Find where the given text appears and provide that cell's center as (x, y) coordinate. 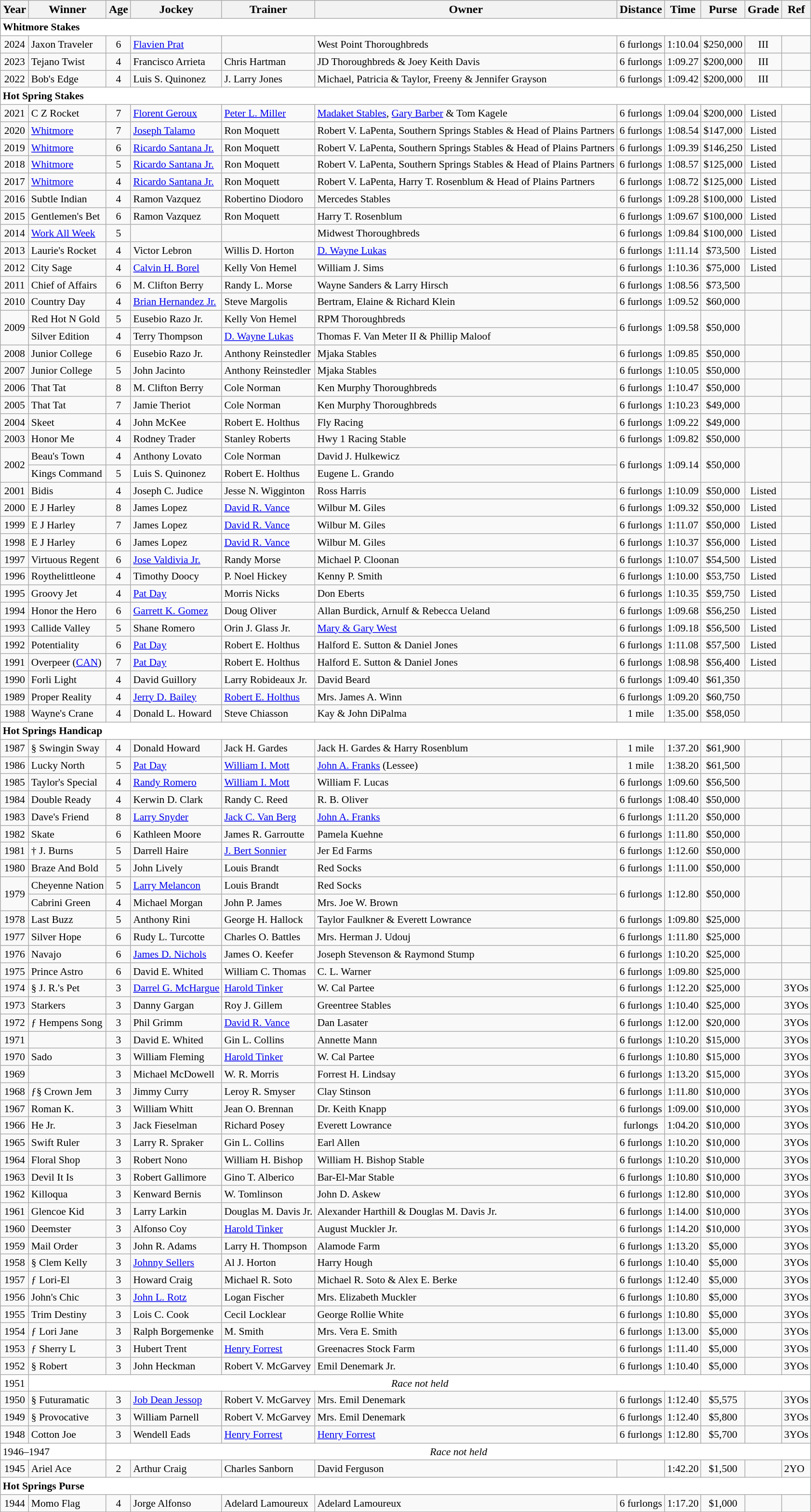
Dave's Friend (67, 817)
Doug Oliver (268, 611)
Johnny Sellers (176, 1263)
Time (682, 10)
Lucky North (67, 765)
Kathleen Moore (176, 834)
Skate (67, 834)
Silver Hope (67, 937)
Gino T. Alberico (268, 1177)
$1,500 (723, 1469)
Jockey (176, 10)
Bob's Edge (67, 79)
2008 (14, 354)
2014 (14, 233)
Swift Ruler (67, 1143)
Harry Hough (465, 1263)
Prince Astro (67, 971)
Jack Fieselman (176, 1126)
Harry T. Rosenblum (465, 216)
Steve Chiasson (268, 714)
1:09.04 (682, 113)
Honor the Hero (67, 611)
1:09.40 (682, 680)
Whitmore Stakes (406, 27)
$5,800 (723, 1417)
1992 (14, 645)
Danny Gargan (176, 1005)
Last Buzz (67, 920)
William Fleming (176, 1057)
Larry Larkin (176, 1211)
1:09.68 (682, 611)
Madaket Stables, Gary Barber & Tom Kagele (465, 113)
Willis D. Horton (268, 250)
2004 (14, 422)
Rodney Trader (176, 439)
Bidis (67, 491)
1:09.60 (682, 782)
1:11.07 (682, 525)
$20,000 (723, 1023)
Chris Hartman (268, 62)
1997 (14, 559)
Honor Me (67, 439)
1949 (14, 1417)
Wayne Sanders & Larry Hirsch (465, 285)
1962 (14, 1194)
Greentree Stables (465, 1005)
John P. James (268, 903)
1:10.04 (682, 44)
David Beard (465, 680)
1976 (14, 954)
1991 (14, 662)
ƒ§ Crown Jem (67, 1091)
1973 (14, 1005)
2YO (796, 1469)
Cecil Locklear (268, 1315)
1956 (14, 1297)
August Muckler Jr. (465, 1229)
1:38.20 (682, 765)
Job Dean Jessop (176, 1400)
$1,000 (723, 1503)
George H. Hallock (268, 920)
$250,000 (723, 44)
1994 (14, 611)
$56,400 (723, 662)
1:09.85 (682, 354)
Don Eberts (465, 593)
Lois C. Cook (176, 1315)
2016 (14, 199)
Grade (763, 10)
1983 (14, 817)
2021 (14, 113)
1984 (14, 800)
$61,900 (723, 748)
Hot Springs Purse (406, 1486)
Steve Margolis (268, 302)
1:09.22 (682, 422)
William Whitt (176, 1108)
Douglas M. Davis Jr. (268, 1211)
2003 (14, 439)
Jack H. Gardes & Harry Rosenblum (465, 748)
Ref (796, 10)
Robert V. LaPenta, Harry T. Rosenblum & Head of Plains Partners (465, 182)
1987 (14, 748)
J. Bert Sonnier (268, 851)
Randy Romero (176, 782)
Joseph C. Judice (176, 491)
1:37.20 (682, 748)
1996 (14, 577)
Roythelittleone (67, 577)
He Jr. (67, 1126)
Brian Hernandez Jr. (176, 302)
Anthony Rini (176, 920)
1999 (14, 525)
Cabrini Green (67, 903)
1:10.36 (682, 268)
Shane Romero (176, 628)
John Lively (176, 868)
Randy C. Reed (268, 800)
Groovy Jet (67, 593)
2005 (14, 405)
1:09.14 (682, 464)
Mail Order (67, 1246)
1964 (14, 1160)
Kay & John DiPalma (465, 714)
2022 (14, 79)
Terry Thompson (176, 336)
David J. Hulkewicz (465, 456)
1:08.57 (682, 165)
1954 (14, 1331)
1:11.08 (682, 645)
1:10.37 (682, 542)
Braze And Bold (67, 868)
James D. Nichols (176, 954)
Larry R. Spraker (176, 1143)
Mrs. James A. Winn (465, 697)
Jaxon Traveler (67, 44)
2020 (14, 131)
2002 (14, 464)
furlongs (641, 1126)
1:09.52 (682, 302)
Virtuous Regent (67, 559)
Kerwin D. Clark (176, 800)
Thomas F. Van Meter II & Phillip Maloof (465, 336)
§ Provocative (67, 1417)
Michael McDowell (176, 1074)
1:09.27 (682, 62)
1977 (14, 937)
1969 (14, 1074)
Silver Edition (67, 336)
Richard Posey (268, 1126)
Emil Denemark Jr. (465, 1366)
2024 (14, 44)
Deemster (67, 1229)
1:12.20 (682, 988)
Floral Shop (67, 1160)
Larry Melancon (176, 885)
1:09.84 (682, 233)
JD Thoroughbreds & Joey Keith Davis (465, 62)
Winner (67, 10)
1:12.60 (682, 851)
1:10.05 (682, 370)
§ Futuramatic (67, 1400)
1:17.20 (682, 1503)
Hwy 1 Racing Stable (465, 439)
Darrel G. McHargue (176, 988)
Ross Harris (465, 491)
1961 (14, 1211)
1:11.14 (682, 250)
1955 (14, 1315)
Calvin H. Borel (176, 268)
Everett Lowrance (465, 1126)
George Rollie White (465, 1315)
1990 (14, 680)
1972 (14, 1023)
Taylor's Special (67, 782)
§ Clem Kelly (67, 1263)
1:09.82 (682, 439)
Morris Nicks (268, 593)
Bar-El-Mar Stable (465, 1177)
Rudy L. Turcotte (176, 937)
ƒ Lori Jane (67, 1331)
Joseph Talamo (176, 131)
1968 (14, 1091)
1:11.00 (682, 868)
1:10.00 (682, 577)
Wendell Eads (176, 1434)
Francisco Arrieta (176, 62)
Arthur Craig (176, 1469)
Jack H. Gardes (268, 748)
David Ferguson (465, 1469)
Mrs. Vera E. Smith (465, 1331)
2023 (14, 62)
Proper Reality (67, 697)
2 (119, 1469)
2013 (14, 250)
Mercedes Stables (465, 199)
West Point Thoroughbreds (465, 44)
Darrell Haire (176, 851)
1:11.40 (682, 1349)
Randy L. Morse (268, 285)
Michael P. Cloonan (465, 559)
Victor Lebron (176, 250)
1989 (14, 697)
1975 (14, 971)
Taylor Faulkner & Everett Lowrance (465, 920)
Clay Stinson (465, 1091)
Orin J. Glass Jr. (268, 628)
Cheyenne Nation (67, 885)
Owner (465, 10)
1:10.47 (682, 388)
Kenward Bernis (176, 1194)
W. R. Morris (268, 1074)
1995 (14, 593)
1:09.58 (682, 328)
Eugene L. Grando (465, 473)
1:10.35 (682, 593)
1979 (14, 894)
Roy J. Gillem (268, 1005)
Donald Howard (176, 748)
Timothy Doocy (176, 577)
Purse (723, 10)
1:11.20 (682, 817)
2007 (14, 370)
Allan Burdick, Arnulf & Rebecca Ueland (465, 611)
1986 (14, 765)
1967 (14, 1108)
† J. Burns (67, 851)
Wayne's Crane (67, 714)
Flavien Prat (176, 44)
1974 (14, 988)
Michael R. Soto & Alex E. Berke (465, 1280)
Alamode Farm (465, 1246)
Beau's Town (67, 456)
2001 (14, 491)
1953 (14, 1349)
Randy Morse (268, 559)
Logan Fischer (268, 1297)
Jack C. Van Berg (268, 817)
William J. Sims (465, 268)
Alexander Harthill & Douglas M. Davis Jr. (465, 1211)
Momo Flag (67, 1503)
William Parnell (176, 1417)
Mrs. Herman J. Udouj (465, 937)
City Sage (67, 268)
1988 (14, 714)
Stanley Roberts (268, 439)
Jamie Theriot (176, 405)
Al J. Horton (268, 1263)
M. Smith (268, 1331)
ƒ Hempens Song (67, 1023)
Charles O. Battles (268, 937)
$5,700 (723, 1434)
Midwest Thoroughbreds (465, 233)
Starkers (67, 1005)
$61,350 (723, 680)
John Jacinto (176, 370)
1957 (14, 1280)
John D. Askew (465, 1194)
Hubert Trent (176, 1349)
Cotton Joe (67, 1434)
William F. Lucas (465, 782)
William C. Thomas (268, 971)
1:35.00 (682, 714)
1958 (14, 1263)
1:14.00 (682, 1211)
1:42.20 (682, 1469)
Tejano Twist (67, 62)
Forli Light (67, 680)
1998 (14, 542)
$60,750 (723, 697)
James R. Garroutte (268, 834)
1965 (14, 1143)
$146,250 (723, 147)
Anthony Lovato (176, 456)
$56,000 (723, 542)
2019 (14, 147)
Kings Command (67, 473)
1951 (14, 1383)
Jose Valdivia Jr. (176, 559)
Subtle Indian (67, 199)
$5,575 (723, 1400)
1:09.67 (682, 216)
Florent Geroux (176, 113)
Roman K. (67, 1108)
John Heckman (176, 1366)
John McKee (176, 422)
J. Larry Jones (268, 79)
John A. Franks (465, 817)
Michael, Patricia & Taylor, Freeny & Jennifer Grayson (465, 79)
Kenny P. Smith (465, 577)
David Guillory (176, 680)
Trim Destiny (67, 1315)
RPM Thoroughbreds (465, 319)
1948 (14, 1434)
1980 (14, 868)
§ Robert (67, 1366)
Laurie's Rocket (67, 250)
2009 (14, 328)
Donald L. Howard (176, 714)
C. L. Warner (465, 971)
1:14.20 (682, 1229)
John A. Franks (Lessee) (465, 765)
1:10.07 (682, 559)
Larry Robideaux Jr. (268, 680)
Devil It Is (67, 1177)
Alfonso Coy (176, 1229)
Gentlemen's Bet (67, 216)
Hot Spring Stakes (406, 96)
1:09.39 (682, 147)
Glencoe Kid (67, 1211)
Michael R. Soto (268, 1280)
$60,000 (723, 302)
R. B. Oliver (465, 800)
Dan Lasater (465, 1023)
Jesse N. Wigginton (268, 491)
1963 (14, 1177)
$57,500 (723, 645)
1:10.09 (682, 491)
1:09.00 (682, 1108)
William H. Bishop (268, 1160)
Jean O. Brennan (268, 1108)
Robert Gallimore (176, 1177)
Country Day (67, 302)
1946–1947 (53, 1452)
Forrest H. Lindsay (465, 1074)
Michael Morgan (176, 903)
Larry Snyder (176, 817)
1944 (14, 1503)
Leroy R. Smyser (268, 1091)
John R. Adams (176, 1246)
1:08.54 (682, 131)
C Z Rocket (67, 113)
Red Hot N Gold (67, 319)
Age (119, 10)
Sado (67, 1057)
2017 (14, 182)
2015 (14, 216)
Work All Week (67, 233)
1:08.56 (682, 285)
John's Chic (67, 1297)
1960 (14, 1229)
Distance (641, 10)
$58,050 (723, 714)
Skeet (67, 422)
2000 (14, 508)
1:08.40 (682, 800)
Ariel Ace (67, 1469)
$54,500 (723, 559)
1:08.98 (682, 662)
Overpeer (CAN) (67, 662)
1:09.42 (682, 79)
Phil Grimm (176, 1023)
Potentiality (67, 645)
ƒ Sherry L (67, 1349)
P. Noel Hickey (268, 577)
Jer Ed Farms (465, 851)
1966 (14, 1126)
Garrett K. Gomez (176, 611)
1:04.20 (682, 1126)
Robertino Diodoro (268, 199)
1993 (14, 628)
Jorge Alfonso (176, 1503)
1952 (14, 1366)
1:09.18 (682, 628)
1:08.72 (682, 182)
Robert Nono (176, 1160)
$53,750 (723, 577)
Double Ready (67, 800)
§ J. R.'s Pet (67, 988)
Bertram, Elaine & Richard Klein (465, 302)
1:09.32 (682, 508)
1982 (14, 834)
James O. Keefer (268, 954)
Navajo (67, 954)
W. Tomlinson (268, 1194)
§ Swingin Sway (67, 748)
$75,000 (723, 268)
William H. Bishop Stable (465, 1160)
Killoqua (67, 1194)
2006 (14, 388)
$147,000 (723, 131)
Hot Springs Handicap (406, 731)
Callide Valley (67, 628)
Ralph Borgemenke (176, 1331)
John L. Rotz (176, 1297)
1945 (14, 1469)
1:09.28 (682, 199)
2011 (14, 285)
Charles Sanborn (268, 1469)
Mrs. Elizabeth Muckler (465, 1297)
2012 (14, 268)
Mrs. Joe W. Brown (465, 903)
1:10.23 (682, 405)
1981 (14, 851)
$56,250 (723, 611)
Dr. Keith Knapp (465, 1108)
1971 (14, 1040)
1959 (14, 1246)
Jerry D. Bailey (176, 697)
Earl Allen (465, 1143)
Annette Mann (465, 1040)
2010 (14, 302)
$61,500 (723, 765)
Trainer (268, 10)
Pamela Kuehne (465, 834)
1950 (14, 1400)
2018 (14, 165)
Peter L. Miller (268, 113)
Year (14, 10)
$59,750 (723, 593)
Howard Craig (176, 1280)
Joseph Stevenson & Raymond Stump (465, 954)
Larry H. Thompson (268, 1246)
Jimmy Curry (176, 1091)
ƒ Lori-El (67, 1280)
Greenacres Stock Farm (465, 1349)
1970 (14, 1057)
Fly Racing (465, 422)
Chief of Affairs (67, 285)
1:09.20 (682, 697)
1978 (14, 920)
1:12.00 (682, 1023)
1985 (14, 782)
Mary & Gary West (465, 628)
1:13.00 (682, 1331)
